Identify which cell holds the provided text, then report its [X, Y] central coordinate. 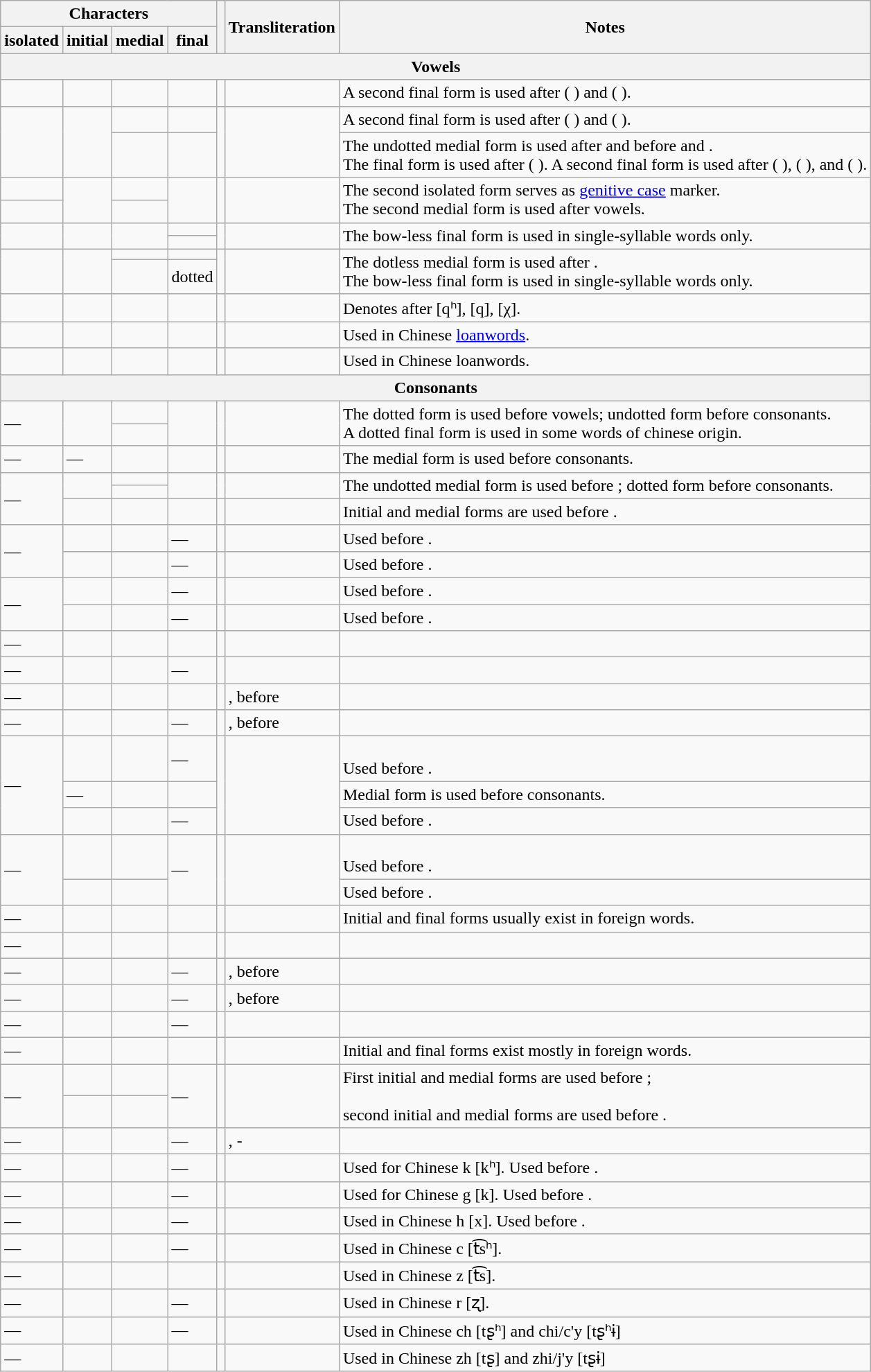
Used in Chinese ch [tʂʰ] and chi/c'y [tʂʰɨ] [604, 1330]
Used for Chinese k [kʰ]. Used before . [604, 1168]
Consonants [436, 388]
Transliteration [281, 27]
Used in Chinese zh [tʂ] and zhi/j'y [tʂɨ] [604, 1358]
The dotted form is used before vowels; undotted form before consonants.A dotted final form is used in some words of chinese origin. [604, 423]
Medial form is used before consonants. [604, 794]
Used for Chinese g [k]. Used before . [604, 1195]
The medial form is used before consonants. [604, 459]
The second isolated form serves as genitive case marker.The second medial form is used after vowels. [604, 200]
The undotted medial form is used before ; dotted form before consonants. [604, 485]
Denotes after [qʰ], [q], [χ]. [604, 308]
The dotless medial form is used after .The bow-less final form is used in single-syllable words only. [604, 272]
The undotted medial form is used after and before and .The final form is used after ( ). A second final form is used after ( ), ( ), and ( ). [604, 155]
Initial and medial forms are used before . [604, 512]
Used in Chinese z [t͡s]. [604, 1276]
dotted [193, 277]
final [193, 40]
isolated [32, 40]
Notes [604, 27]
initial [87, 40]
medial [140, 40]
Used in Chinese r [ʐ]. [604, 1303]
, - [281, 1141]
Characters [109, 14]
Vowels [436, 67]
Initial and final forms usually exist in foreign words. [604, 919]
First initial and medial forms are used before ;second initial and medial forms are used before . [604, 1095]
Initial and final forms exist mostly in foreign words. [604, 1050]
Used in Chinese h [x]. Used before . [604, 1221]
The bow-less final form is used in single-syllable words only. [604, 236]
Used in Chinese c [t͡sʰ]. [604, 1248]
